Find where the given text appears and provide that cell's center as (X, Y) coordinate. 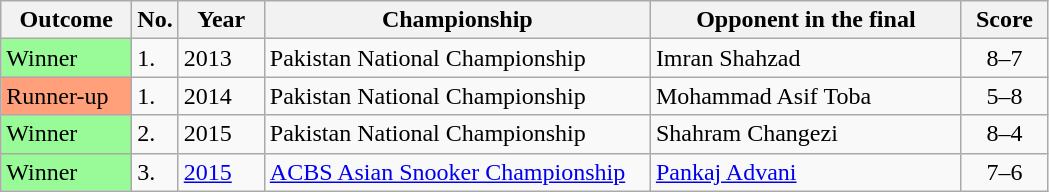
2014 (221, 96)
8–7 (1004, 58)
7–6 (1004, 172)
Mohammad Asif Toba (806, 96)
3. (155, 172)
Championship (457, 20)
2. (155, 134)
Imran Shahzad (806, 58)
ACBS Asian Snooker Championship (457, 172)
8–4 (1004, 134)
Shahram Changezi (806, 134)
Pankaj Advani (806, 172)
Runner-up (66, 96)
2013 (221, 58)
No. (155, 20)
Opponent in the final (806, 20)
5–8 (1004, 96)
Outcome (66, 20)
Year (221, 20)
Score (1004, 20)
